From the cell containing the given text, extract its center point as [X, Y] coordinate. 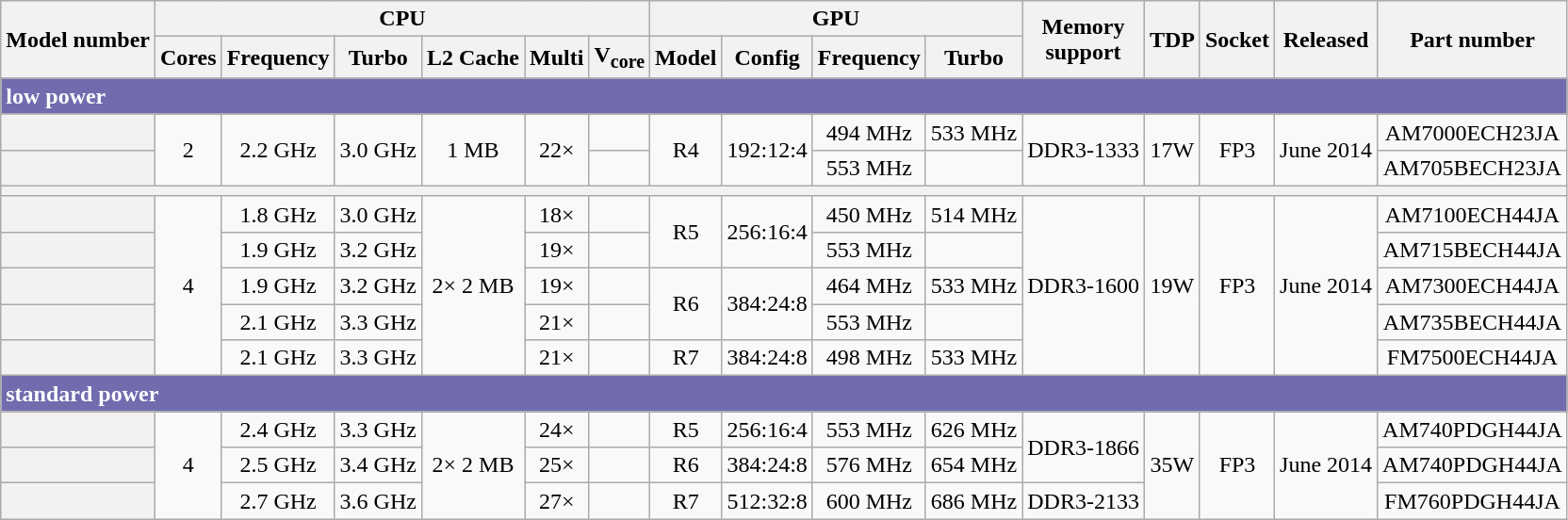
AM735BECH44JA [1473, 322]
27× [556, 501]
25× [556, 465]
FM7500ECH44JA [1473, 358]
498 MHz [869, 358]
Part number [1473, 40]
AM7300ECH44JA [1473, 286]
DDR3-1333 [1084, 150]
GPU [837, 19]
192:12:4 [767, 150]
464 MHz [869, 286]
standard power [784, 394]
AM7000ECH23JA [1473, 132]
Vcore [620, 57]
1 MB [473, 150]
2 [188, 150]
19W [1172, 285]
Memorysupport [1084, 40]
DDR3-1866 [1084, 447]
AM705BECH23JA [1473, 168]
2.5 GHz [278, 465]
DDR3-1600 [1084, 285]
514 MHz [973, 214]
L2 Cache [473, 57]
3.6 GHz [378, 501]
17W [1172, 150]
low power [784, 96]
686 MHz [973, 501]
CPU [401, 19]
Released [1327, 40]
2.2 GHz [278, 150]
AM715BECH44JA [1473, 250]
Model number [78, 40]
Cores [188, 57]
Model [686, 57]
Config [767, 57]
FM760PDGH44JA [1473, 501]
TDP [1172, 40]
AM7100ECH44JA [1473, 214]
18× [556, 214]
Multi [556, 57]
35W [1172, 465]
Socket [1236, 40]
3.4 GHz [378, 465]
R4 [686, 150]
626 MHz [973, 430]
22× [556, 150]
DDR3-2133 [1084, 501]
450 MHz [869, 214]
24× [556, 430]
654 MHz [973, 465]
2.4 GHz [278, 430]
576 MHz [869, 465]
494 MHz [869, 132]
2.7 GHz [278, 501]
1.8 GHz [278, 214]
512:32:8 [767, 501]
600 MHz [869, 501]
